Output the (X, Y) coordinate of the center of the cell containing the given text.  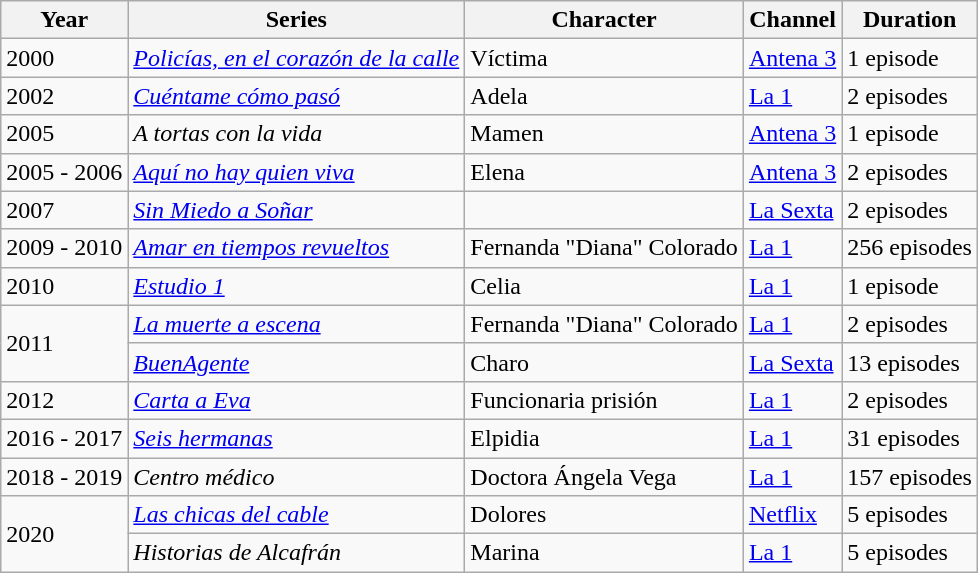
Funcionaria prisión (604, 400)
Series (296, 20)
Elpidia (604, 438)
2020 (64, 534)
2016 - 2017 (64, 438)
Elena (604, 172)
Year (64, 20)
Seis hermanas (296, 438)
Channel (792, 20)
157 episodes (910, 477)
Netflix (792, 515)
2002 (64, 96)
Policías, en el corazón de la calle (296, 58)
Charo (604, 362)
Celia (604, 286)
2009 - 2010 (64, 248)
2005 (64, 134)
Aquí no hay quien viva (296, 172)
A tortas con la vida (296, 134)
Adela (604, 96)
31 episodes (910, 438)
Estudio 1 (296, 286)
Historias de Alcafrán (296, 553)
La muerte a escena (296, 324)
2018 - 2019 (64, 477)
Las chicas del cable (296, 515)
256 episodes (910, 248)
2005 - 2006 (64, 172)
Marina (604, 553)
2012 (64, 400)
2010 (64, 286)
Víctima (604, 58)
Cuéntame cómo pasó (296, 96)
Character (604, 20)
BuenAgente (296, 362)
Duration (910, 20)
Mamen (604, 134)
Doctora Ángela Vega (604, 477)
Carta a Eva (296, 400)
Sin Miedo a Soñar (296, 210)
Dolores (604, 515)
Centro médico (296, 477)
2011 (64, 343)
2007 (64, 210)
Amar en tiempos revueltos (296, 248)
2000 (64, 58)
13 episodes (910, 362)
